Locate the cell with the specified text and output its [X, Y] center coordinate. 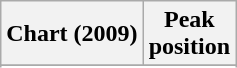
Peakposition [189, 34]
Chart (2009) [72, 34]
